Detect which cell encompasses the target text, then output its [x, y] center coordinate. 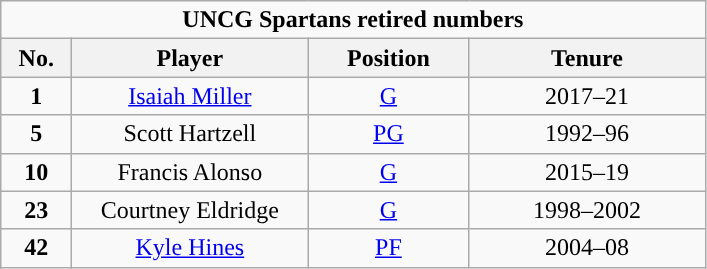
2004–08 [587, 248]
2017–21 [587, 96]
Isaiah Miller [190, 96]
1992–96 [587, 134]
42 [36, 248]
Scott Hartzell [190, 134]
2015–19 [587, 172]
Tenure [587, 58]
UNCG Spartans retired numbers [353, 20]
23 [36, 210]
1 [36, 96]
Courtney Eldridge [190, 210]
Francis Alonso [190, 172]
5 [36, 134]
1998–2002 [587, 210]
10 [36, 172]
Position [388, 58]
Player [190, 58]
PF [388, 248]
PG [388, 134]
Kyle Hines [190, 248]
No. [36, 58]
